Find where the given text appears and provide that cell's center as (x, y) coordinate. 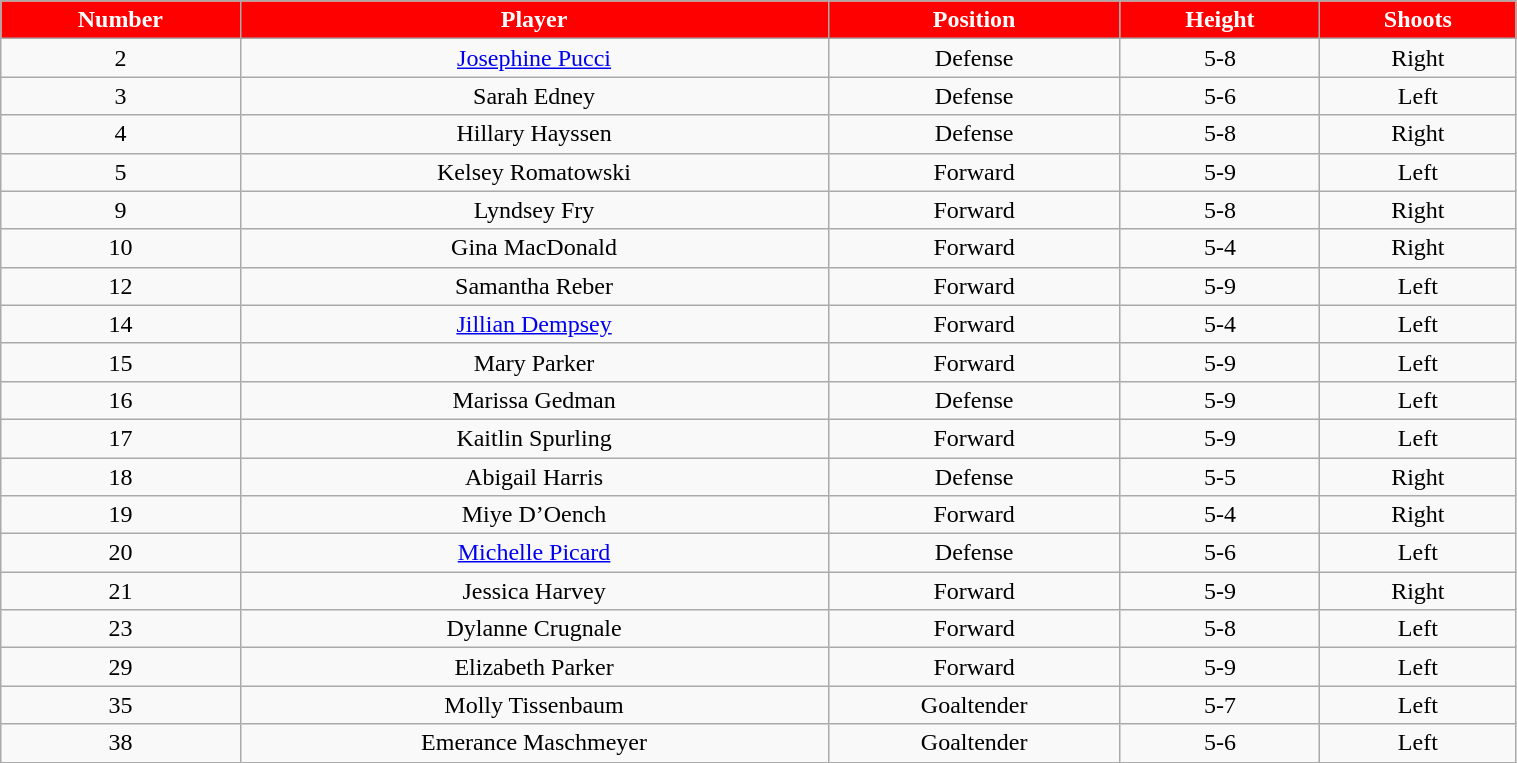
Sarah Edney (534, 96)
15 (120, 362)
Lyndsey Fry (534, 210)
18 (120, 477)
Dylanne Crugnale (534, 629)
Number (120, 20)
Hillary Hayssen (534, 134)
17 (120, 438)
Emerance Maschmeyer (534, 743)
Samantha Reber (534, 286)
20 (120, 553)
Abigail Harris (534, 477)
29 (120, 667)
Michelle Picard (534, 553)
9 (120, 210)
Jillian Dempsey (534, 324)
Molly Tissenbaum (534, 705)
Height (1220, 20)
Josephine Pucci (534, 58)
Miye D’Oench (534, 515)
14 (120, 324)
Mary Parker (534, 362)
Marissa Gedman (534, 400)
5-5 (1220, 477)
Kaitlin Spurling (534, 438)
12 (120, 286)
2 (120, 58)
Gina MacDonald (534, 248)
21 (120, 591)
16 (120, 400)
Kelsey Romatowski (534, 172)
Jessica Harvey (534, 591)
19 (120, 515)
Position (974, 20)
Elizabeth Parker (534, 667)
10 (120, 248)
23 (120, 629)
5-7 (1220, 705)
Player (534, 20)
Shoots (1418, 20)
38 (120, 743)
3 (120, 96)
5 (120, 172)
35 (120, 705)
4 (120, 134)
